Search for the cell housing the specified text and yield its (x, y) center coordinate. 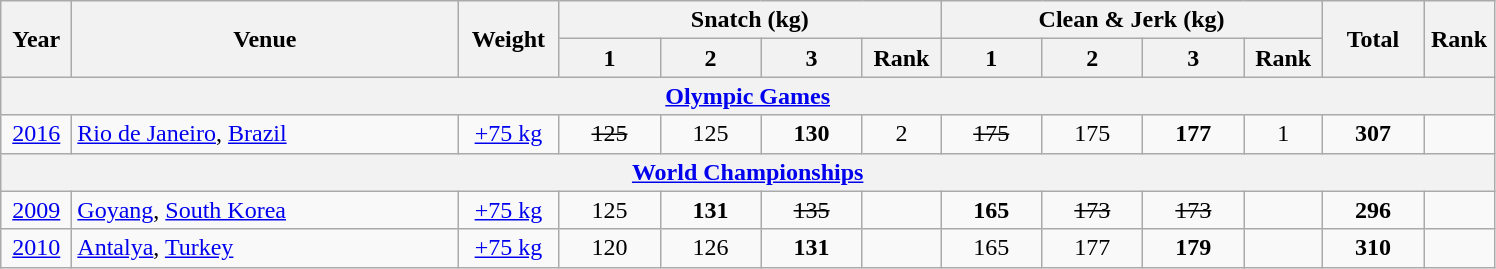
179 (1194, 248)
Goyang, South Korea (265, 210)
Clean & Jerk (kg) (1132, 20)
Weight (508, 39)
Venue (265, 39)
Total (1372, 39)
126 (710, 248)
Snatch (kg) (750, 20)
2016 (36, 134)
2009 (36, 210)
Rio de Janeiro, Brazil (265, 134)
2010 (36, 248)
130 (812, 134)
120 (610, 248)
Olympic Games (748, 96)
135 (812, 210)
307 (1372, 134)
310 (1372, 248)
Year (36, 39)
World Championships (748, 172)
Antalya, Turkey (265, 248)
296 (1372, 210)
